Provide the [X, Y] coordinate of the cell's center where the given text is located.  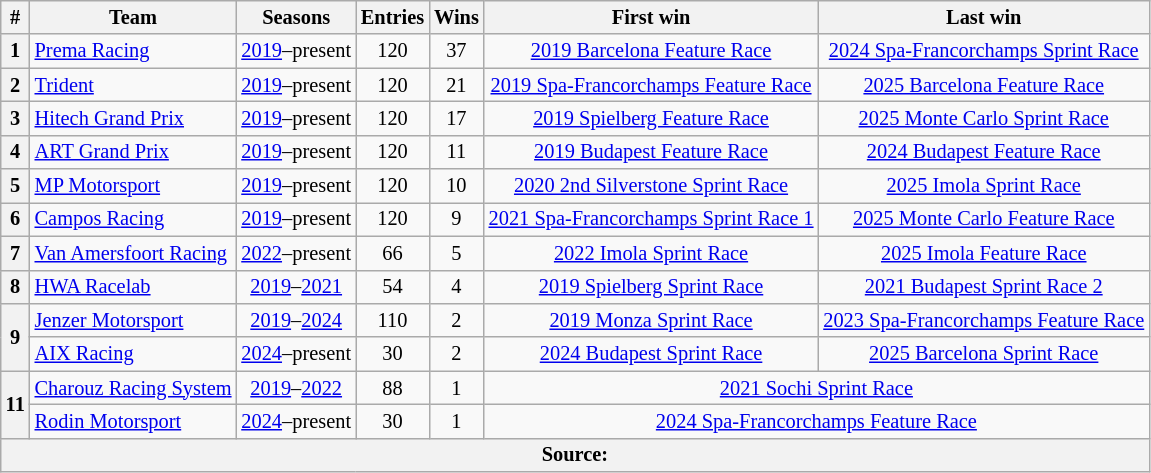
Wins [456, 17]
37 [456, 51]
7 [16, 253]
17 [456, 118]
Hitech Grand Prix [134, 118]
AIX Racing [134, 354]
2024 Budapest Feature Race [984, 152]
2025 Barcelona Feature Race [984, 85]
2024 Spa-Francorchamps Feature Race [816, 421]
2022–present [296, 253]
Seasons [296, 17]
6 [16, 219]
Rodin Motorsport [134, 421]
66 [392, 253]
2019–2024 [296, 320]
Trident [134, 85]
2019 Spielberg Feature Race [652, 118]
2025 Imola Feature Race [984, 253]
2021 Spa-Francorchamps Sprint Race 1 [652, 219]
Source: [575, 455]
10 [456, 186]
54 [392, 287]
88 [392, 388]
MP Motorsport [134, 186]
Last win [984, 17]
Charouz Racing System [134, 388]
2019 Budapest Feature Race [652, 152]
Campos Racing [134, 219]
8 [16, 287]
Team [134, 17]
2019 Spa-Francorchamps Feature Race [652, 85]
Prema Racing [134, 51]
2019 Spielberg Sprint Race [652, 287]
2019–2022 [296, 388]
2023 Spa-Francorchamps Feature Race [984, 320]
HWA Racelab [134, 287]
2021 Sochi Sprint Race [816, 388]
Jenzer Motorsport [134, 320]
Van Amersfoort Racing [134, 253]
2021 Budapest Sprint Race 2 [984, 287]
2025 Monte Carlo Feature Race [984, 219]
# [16, 17]
2020 2nd Silverstone Sprint Race [652, 186]
2024 Spa-Francorchamps Sprint Race [984, 51]
110 [392, 320]
3 [16, 118]
First win [652, 17]
21 [456, 85]
2019 Barcelona Feature Race [652, 51]
2025 Barcelona Sprint Race [984, 354]
2019–2021 [296, 287]
2024 Budapest Sprint Race [652, 354]
ART Grand Prix [134, 152]
2025 Monte Carlo Sprint Race [984, 118]
Entries [392, 17]
2019 Monza Sprint Race [652, 320]
2022 Imola Sprint Race [652, 253]
2025 Imola Sprint Race [984, 186]
